Provide the [x, y] coordinate of the cell's center where the given text is located.  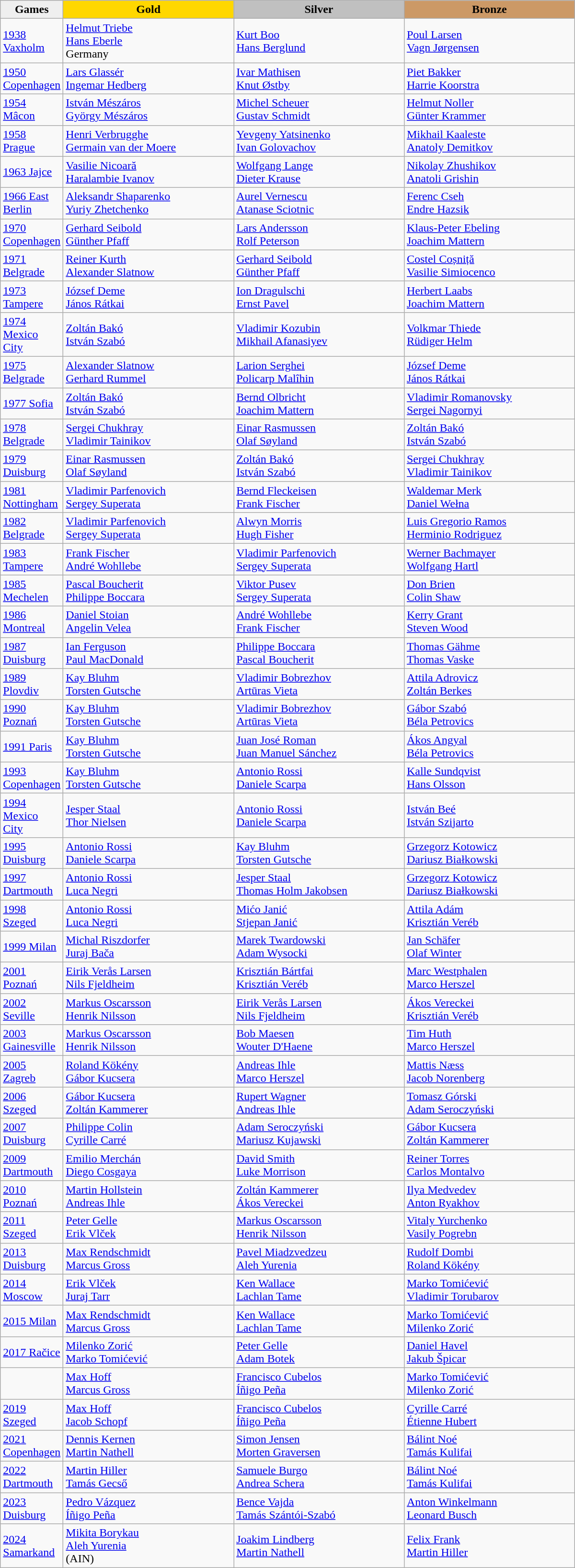
Alexander SlatnowGerhard Rummel [149, 372]
1954 Mâcon [32, 109]
Ivar MathisenKnut Østby [319, 79]
Waldemar MerkDaniel Wełna [489, 497]
Adam SeroczyńskiMariusz Kujawski [319, 1134]
Ferenc CsehEndre Hazsik [489, 203]
Andreas IhleMarco Herszel [319, 1071]
2011 Szeged [32, 1228]
Bronze [489, 10]
Kurt BooHans Berglund [319, 41]
1987 Duisburg [32, 653]
1985 Mechelen [32, 591]
István BeéIstván Szijarto [489, 815]
Anton WinkelmannLeonard Busch [489, 1509]
1982 Belgrade [32, 528]
Helmut NollerGünter Krammer [489, 109]
2013 Duisburg [32, 1258]
1970 Copenhagen [32, 234]
2022 Dartmouth [32, 1477]
Rupert WagnerAndreas Ihle [319, 1103]
Max HoffJacob Schopf [149, 1415]
Mattis NæssJacob Norenberg [489, 1071]
Pavel MiadzvedzeuAleh Yurenia [319, 1258]
Krisztián BártfaiKrisztián Veréb [319, 978]
Jesper StaalThomas Holm Jakobsen [319, 884]
István MészárosGyörgy Mészáros [149, 109]
Philippe BoccaraPascal Boucherit [319, 653]
Costel CoșnițăVasilie Simiocenco [489, 266]
Bernd FleckeisenFrank Fischer [319, 497]
1974 Mexico City [32, 334]
Ákos AngyalBéla Petrovics [489, 746]
Aleksandr ShaparenkoYuriy Zhetchenko [149, 203]
1979 Duisburg [32, 466]
Wolfgang LangeDieter Krause [319, 172]
Martin HollsteinAndreas Ihle [149, 1196]
Nikolay ZhushikovAnatoli Grishin [489, 172]
Martin HillerTamás Gecső [149, 1477]
Volkmar ThiedeRüdiger Helm [489, 334]
Ilya MedvedevAnton Ryakhov [489, 1196]
2003 Gainesville [32, 1041]
2007 Duisburg [32, 1134]
1958 Prague [32, 141]
Dennis KernenMartin Nathell [149, 1446]
Marko TomićevićVladimir Torubarov [489, 1290]
Peter GelleErik Vlček [149, 1228]
Vitaly YurchenkoVasily Pogrebn [489, 1228]
Roland KökényGábor Kucsera [149, 1071]
Vasilie NicoarăHaralambie Ivanov [149, 172]
Gábor SzabóBéla Petrovics [489, 715]
Bernd OlbrichtJoachim Mattern [319, 403]
1997 Dartmouth [32, 884]
Bob MaesenWouter D'Haene [319, 1041]
Herbert LaabsJoachim Mattern [489, 296]
1966 East Berlin [32, 203]
Attila AdámKrisztián Veréb [489, 915]
Marc WestphalenMarco Herszel [489, 978]
Reiner KurthAlexander Slatnow [149, 266]
Aurel VernescuAtanase Sciotnic [319, 203]
Vladimir KozubinMikhail Afanasiyev [319, 334]
Milenko ZorićMarko Tomićević [149, 1352]
1983 Tampere [32, 559]
Vladimir RomanovskySergei Nagornyi [489, 403]
2010 Poznań [32, 1196]
Henri VerbruggheGermain van der Moere [149, 141]
2014 Moscow [32, 1290]
Max HoffMarcus Gross [149, 1383]
Kerry GrantSteven Wood [489, 621]
Frank FischerAndré Wohllebe [149, 559]
1978 Belgrade [32, 434]
Thomas GähmeThomas Vaske [489, 653]
Samuele BurgoAndrea Schera [319, 1477]
Emilio MerchánDiego Cosgaya [149, 1165]
Ákos VereckeiKrisztián Veréb [489, 1009]
1989 Plovdiv [32, 684]
2006 Szeged [32, 1103]
Michal RiszdorferJuraj Bača [149, 947]
1998 Szeged [32, 915]
1991 Paris [32, 746]
1999 Milan [32, 947]
Zoltán KammererÁkos Vereckei [319, 1196]
André WohllebeFrank Fischer [319, 621]
2001 Poznań [32, 978]
1977 Sofia [32, 403]
1993 Copenhagen [32, 778]
Rudolf DombiRoland Kökény [489, 1258]
Helmut TriebeHans Eberle Germany [149, 41]
Erik VlčekJuraj Tarr [149, 1290]
Tim HuthMarco Herszel [489, 1041]
Ion DragulschiErnst Pavel [319, 296]
Joakim LindbergMartin Nathell [319, 1546]
1986 Montreal [32, 621]
2017 Račice [32, 1352]
Silver [319, 10]
2009 Dartmouth [32, 1165]
Piet BakkerHarrie Koorstra [489, 79]
2002 Seville [32, 1009]
Luis Gregorio RamosHerminio Rodriguez [489, 528]
1981 Nottingham [32, 497]
Simon JensenMorten Graversen [319, 1446]
Viktor PusevSergey Superata [319, 591]
Kalle SundqvistHans Olsson [489, 778]
2021 Copenhagen [32, 1446]
Jesper StaalThor Nielsen [149, 815]
Philippe ColinCyrille Carré [149, 1134]
Klaus-Peter EbelingJoachim Mattern [489, 234]
2005 Zagreb [32, 1071]
1995 Duisburg [32, 853]
1973 Tampere [32, 296]
Felix FrankMartin Hiller [489, 1546]
Pedro VázquezÍñigo Peña [149, 1509]
1975 Belgrade [32, 372]
David SmithLuke Morrison [319, 1165]
Reiner TorresCarlos Montalvo [489, 1165]
1990 Poznań [32, 715]
2019 Szeged [32, 1415]
Tomasz GórskiAdam Seroczyński [489, 1103]
Jan SchäferOlaf Winter [489, 947]
Yevgeny YatsinenkoIvan Golovachov [319, 141]
Poul LarsenVagn Jørgensen [489, 41]
Werner BachmayerWolfgang Hartl [489, 559]
Larion SergheiPolicarp Malîhin [319, 372]
Games [32, 10]
Lars AnderssonRolf Peterson [319, 234]
2015 Milan [32, 1321]
Ian FergusonPaul MacDonald [149, 653]
Juan José RomanJuan Manuel Sánchez [319, 746]
2024 Samarkand [32, 1546]
Gold [149, 10]
1963 Jajce [32, 172]
Peter GelleAdam Botek [319, 1352]
Don BrienColin Shaw [489, 591]
Alwyn MorrisHugh Fisher [319, 528]
Lars GlassérIngemar Hedberg [149, 79]
Mićo JanićStjepan Janić [319, 915]
Bence VajdaTamás Szántói-Szabó [319, 1509]
Daniel HavelJakub Špicar [489, 1352]
Mikita BorykauAleh Yurenia(AIN) [149, 1546]
Marek TwardowskiAdam Wysocki [319, 947]
Pascal BoucheritPhilippe Boccara [149, 591]
1994 Mexico City [32, 815]
Michel ScheuerGustav Schmidt [319, 109]
1971 Belgrade [32, 266]
Daniel StoianAngelin Velea [149, 621]
Attila AdroviczZoltán Berkes [489, 684]
Mikhail KaalesteAnatoly Demitkov [489, 141]
1938 Vaxholm [32, 41]
1950 Copenhagen [32, 79]
2023 Duisburg [32, 1509]
Cyrille CarréÉtienne Hubert [489, 1415]
